For the text-containing cell, return its midpoint in (X, Y) coordinate format. 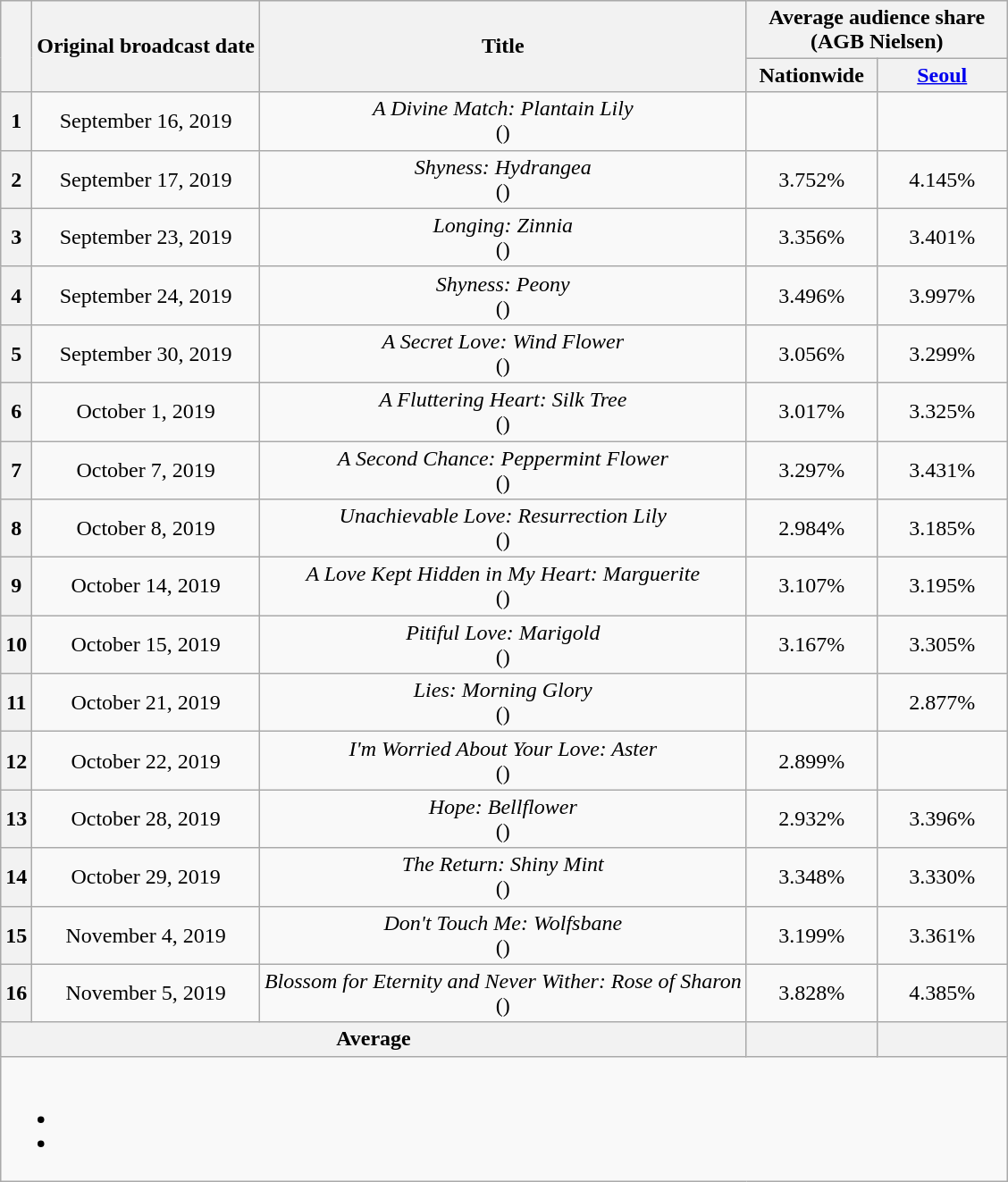
Original broadcast date (147, 46)
Pitiful Love: Marigold() (502, 645)
I'm Worried About Your Love: Aster() (502, 761)
September 23, 2019 (147, 238)
Seoul (942, 75)
11 (16, 702)
Title (502, 46)
4.385% (942, 993)
September 17, 2019 (147, 179)
12 (16, 761)
Nationwide (811, 75)
2.984% (811, 529)
October 14, 2019 (147, 586)
October 7, 2019 (147, 470)
Shyness: Hydrangea() (502, 179)
October 29, 2019 (147, 877)
A Secret Love: Wind Flower() (502, 354)
3.299% (942, 354)
3.752% (811, 179)
4.145% (942, 179)
Longing: Zinnia() (502, 238)
September 30, 2019 (147, 354)
3.496% (811, 295)
4 (16, 295)
Shyness: Peony() (502, 295)
3.297% (811, 470)
8 (16, 529)
A Second Chance: Peppermint Flower() (502, 470)
The Return: Shiny Mint() (502, 877)
3.431% (942, 470)
3.401% (942, 238)
Don't Touch Me: Wolfsbane() (502, 935)
3.107% (811, 586)
15 (16, 935)
13 (16, 818)
Average audience share(AGB Nielsen) (877, 29)
Blossom for Eternity and Never Wither: Rose of Sharon() (502, 993)
October 22, 2019 (147, 761)
1 (16, 122)
October 1, 2019 (147, 411)
October 8, 2019 (147, 529)
3.396% (942, 818)
16 (16, 993)
10 (16, 645)
9 (16, 586)
3.167% (811, 645)
Unachievable Love: Resurrection Lily() (502, 529)
3.361% (942, 935)
November 5, 2019 (147, 993)
5 (16, 354)
October 21, 2019 (147, 702)
2 (16, 179)
November 4, 2019 (147, 935)
3.056% (811, 354)
2.877% (942, 702)
September 16, 2019 (147, 122)
3.997% (942, 295)
October 15, 2019 (147, 645)
A Love Kept Hidden in My Heart: Marguerite() (502, 586)
3.199% (811, 935)
3.325% (942, 411)
3.348% (811, 877)
7 (16, 470)
3.185% (942, 529)
2.932% (811, 818)
3.330% (942, 877)
3.356% (811, 238)
October 28, 2019 (147, 818)
6 (16, 411)
14 (16, 877)
3.305% (942, 645)
September 24, 2019 (147, 295)
A Divine Match: Plantain Lily() (502, 122)
3.017% (811, 411)
Average (374, 1039)
Lies: Morning Glory() (502, 702)
A Fluttering Heart: Silk Tree() (502, 411)
2.899% (811, 761)
3.195% (942, 586)
3.828% (811, 993)
3 (16, 238)
Hope: Bellflower() (502, 818)
